Provide the (x, y) coordinate of the cell's center where the given text is located.  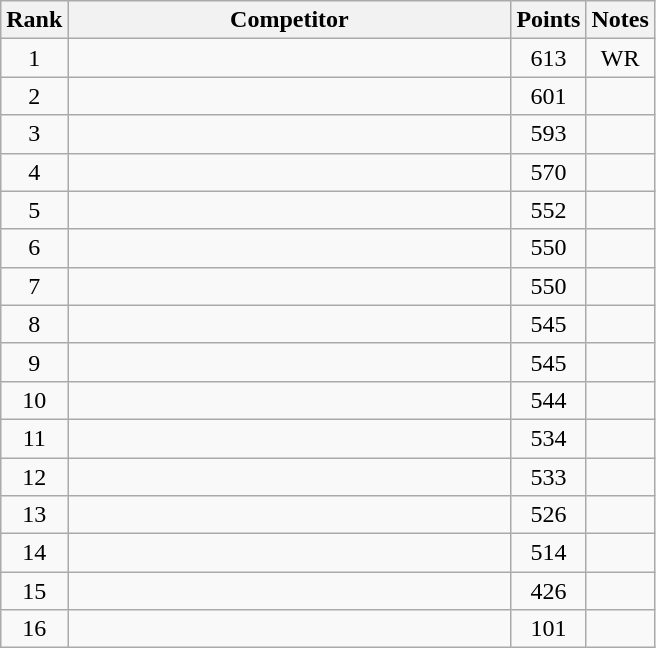
601 (548, 96)
101 (548, 629)
4 (34, 172)
7 (34, 286)
Competitor (290, 20)
570 (548, 172)
533 (548, 477)
514 (548, 553)
10 (34, 400)
2 (34, 96)
552 (548, 210)
1 (34, 58)
9 (34, 362)
13 (34, 515)
Points (548, 20)
6 (34, 248)
5 (34, 210)
534 (548, 438)
526 (548, 515)
14 (34, 553)
544 (548, 400)
593 (548, 134)
3 (34, 134)
12 (34, 477)
426 (548, 591)
8 (34, 324)
16 (34, 629)
11 (34, 438)
613 (548, 58)
Notes (620, 20)
15 (34, 591)
WR (620, 58)
Rank (34, 20)
